Scan for the cell matching the given text and deliver its (X, Y) coordinate at center. 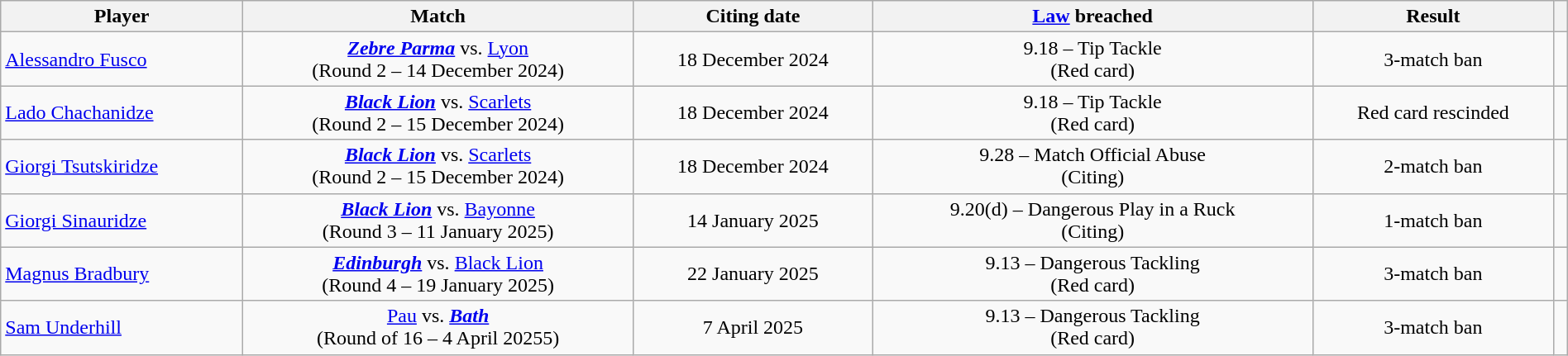
Giorgi Sinauridze (122, 220)
7 April 2025 (753, 327)
Citing date (753, 17)
2-match ban (1433, 167)
9.20(d) – Dangerous Play in a Ruck(Citing) (1092, 220)
Alessandro Fusco (122, 59)
Zebre Parma vs. Lyon(Round 2 – 14 December 2024) (438, 59)
22 January 2025 (753, 274)
Match (438, 17)
Giorgi Tsutskiridze (122, 167)
Player (122, 17)
1-match ban (1433, 220)
Law breached (1092, 17)
Sam Underhill (122, 327)
Pau vs. Bath(Round of 16 – 4 April 20255) (438, 327)
Result (1433, 17)
Black Lion vs. Bayonne(Round 3 – 11 January 2025) (438, 220)
Edinburgh vs. Black Lion(Round 4 – 19 January 2025) (438, 274)
9.28 – Match Official Abuse(Citing) (1092, 167)
Magnus Bradbury (122, 274)
14 January 2025 (753, 220)
Lado Chachanidze (122, 112)
Red card rescinded (1433, 112)
